Provide the [x, y] coordinate of the cell's center where the given text is located.  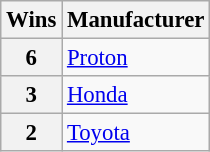
Proton [136, 58]
Honda [136, 95]
3 [32, 95]
Toyota [136, 133]
6 [32, 58]
2 [32, 133]
Manufacturer [136, 20]
Wins [32, 20]
